For the text-containing cell, return its midpoint in [x, y] coordinate format. 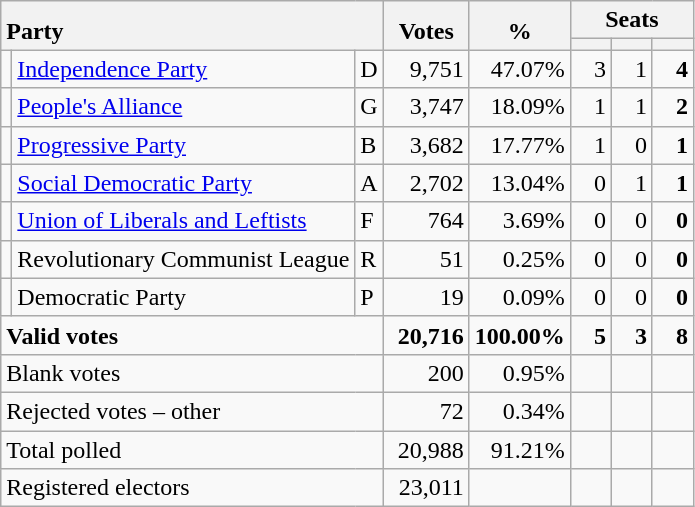
4 [672, 69]
Valid votes [192, 335]
91.21% [520, 449]
20,988 [426, 449]
F [369, 221]
B [369, 145]
100.00% [520, 335]
Progressive Party [184, 145]
Social Democratic Party [184, 183]
0.95% [520, 373]
3,747 [426, 107]
764 [426, 221]
D [369, 69]
5 [590, 335]
51 [426, 259]
0.25% [520, 259]
47.07% [520, 69]
3.69% [520, 221]
Rejected votes – other [192, 411]
Independence Party [184, 69]
Registered electors [192, 488]
20,716 [426, 335]
A [369, 183]
Total polled [192, 449]
Revolutionary Communist League [184, 259]
Votes [426, 26]
Democratic Party [184, 297]
P [369, 297]
13.04% [520, 183]
0.09% [520, 297]
Union of Liberals and Leftists [184, 221]
17.77% [520, 145]
8 [672, 335]
9,751 [426, 69]
People's Alliance [184, 107]
% [520, 26]
23,011 [426, 488]
2 [672, 107]
3,682 [426, 145]
Blank votes [192, 373]
19 [426, 297]
18.09% [520, 107]
72 [426, 411]
2,702 [426, 183]
R [369, 259]
0.34% [520, 411]
Party [192, 26]
200 [426, 373]
G [369, 107]
Seats [632, 20]
